Detect which cell encompasses the target text, then output its [x, y] center coordinate. 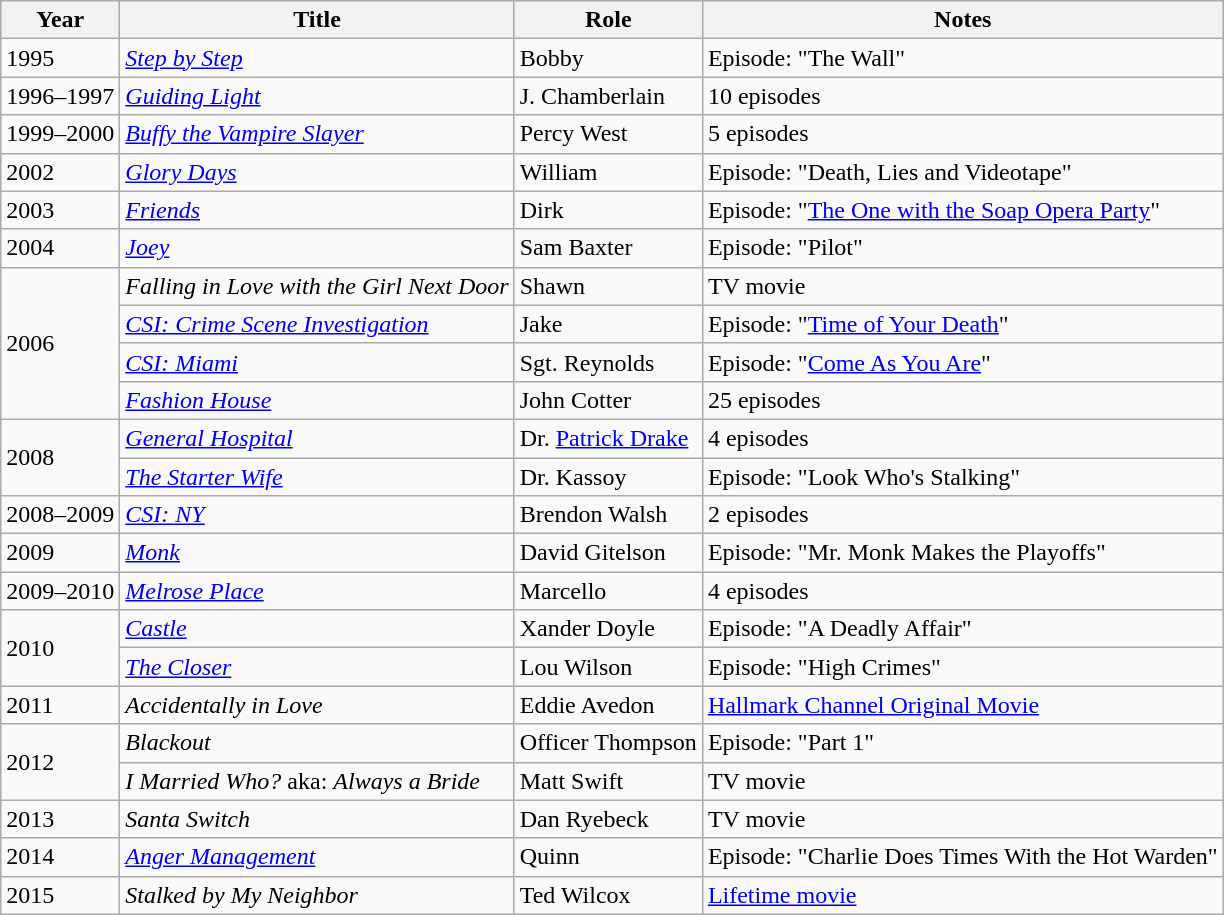
2011 [60, 705]
Year [60, 20]
Dr. Kassoy [608, 477]
2014 [60, 857]
Percy West [608, 134]
CSI: Crime Scene Investigation [317, 324]
Melrose Place [317, 591]
Falling in Love with the Girl Next Door [317, 286]
The Starter Wife [317, 477]
2003 [60, 210]
2015 [60, 895]
Buffy the Vampire Slayer [317, 134]
Episode: "Come As You Are" [962, 362]
2009 [60, 553]
David Gitelson [608, 553]
Episode: "Death, Lies and Videotape" [962, 172]
Fashion House [317, 400]
Notes [962, 20]
Hallmark Channel Original Movie [962, 705]
2 episodes [962, 515]
Episode: "A Deadly Affair" [962, 629]
Anger Management [317, 857]
William [608, 172]
Brendon Walsh [608, 515]
General Hospital [317, 438]
Title [317, 20]
2004 [60, 248]
1996–1997 [60, 96]
Bobby [608, 58]
Role [608, 20]
Dan Ryebeck [608, 819]
Ted Wilcox [608, 895]
Dirk [608, 210]
Guiding Light [317, 96]
John Cotter [608, 400]
Episode: "Charlie Does Times With the Hot Warden" [962, 857]
25 episodes [962, 400]
CSI: NY [317, 515]
Sam Baxter [608, 248]
Episode: "Pilot" [962, 248]
2008 [60, 457]
Episode: "The One with the Soap Opera Party" [962, 210]
Lou Wilson [608, 667]
2010 [60, 648]
Step by Step [317, 58]
Stalked by My Neighbor [317, 895]
Lifetime movie [962, 895]
Castle [317, 629]
I Married Who? aka: Always a Bride [317, 781]
Episode: "Look Who's Stalking" [962, 477]
2008–2009 [60, 515]
Dr. Patrick Drake [608, 438]
2009–2010 [60, 591]
Episode: "High Crimes" [962, 667]
Blackout [317, 743]
2012 [60, 762]
5 episodes [962, 134]
Shawn [608, 286]
Friends [317, 210]
2002 [60, 172]
Santa Switch [317, 819]
Episode: "The Wall" [962, 58]
Episode: "Mr. Monk Makes the Playoffs" [962, 553]
1995 [60, 58]
10 episodes [962, 96]
Eddie Avedon [608, 705]
1999–2000 [60, 134]
Sgt. Reynolds [608, 362]
Officer Thompson [608, 743]
Accidentally in Love [317, 705]
Matt Swift [608, 781]
Xander Doyle [608, 629]
J. Chamberlain [608, 96]
2006 [60, 343]
Marcello [608, 591]
Quinn [608, 857]
Glory Days [317, 172]
CSI: Miami [317, 362]
2013 [60, 819]
Joey [317, 248]
Episode: "Part 1" [962, 743]
Monk [317, 553]
Jake [608, 324]
The Closer [317, 667]
Episode: "Time of Your Death" [962, 324]
